Return [X, Y] of the center of cell containing provided text 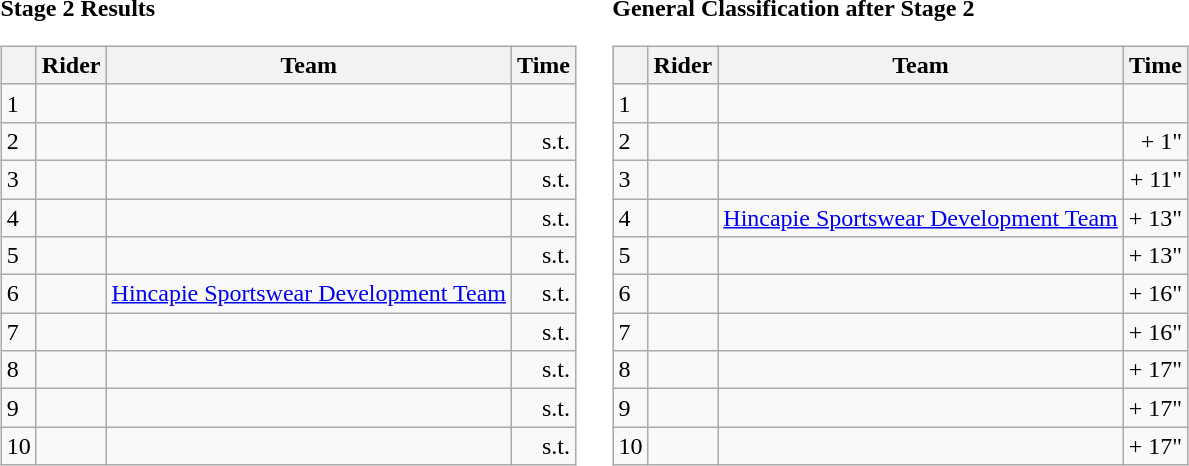
+ 11" [1155, 179]
+ 1" [1155, 141]
